For the text-containing cell, return its midpoint in [X, Y] coordinate format. 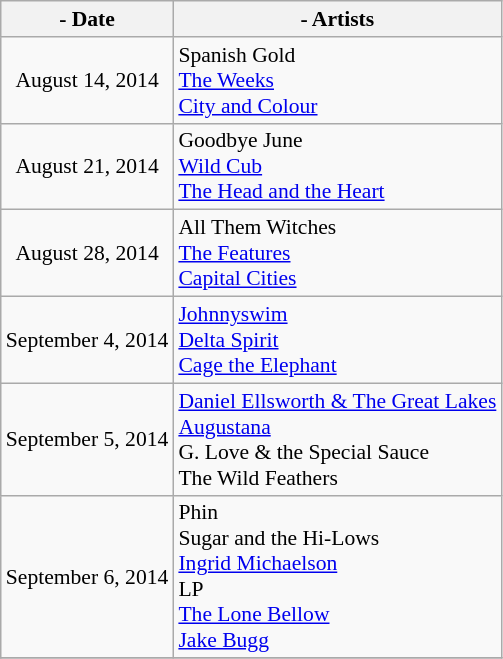
August 28, 2014 [88, 254]
All Them WitchesThe FeaturesCapital Cities [337, 254]
Spanish GoldThe WeeksCity and Colour [337, 80]
September 6, 2014 [88, 576]
September 4, 2014 [88, 340]
Daniel Ellsworth & The Great LakesAugustanaG. Love & the Special SauceThe Wild Feathers [337, 439]
August 14, 2014 [88, 80]
- Artists [337, 19]
- Date [88, 19]
September 5, 2014 [88, 439]
August 21, 2014 [88, 166]
JohnnyswimDelta SpiritCage the Elephant [337, 340]
PhinSugar and the Hi-LowsIngrid MichaelsonLPThe Lone BellowJake Bugg [337, 576]
Goodbye JuneWild CubThe Head and the Heart [337, 166]
